Search for the cell housing the specified text and yield its (x, y) center coordinate. 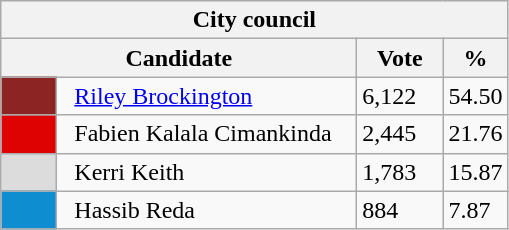
City council (254, 20)
1,783 (400, 172)
54.50 (476, 96)
Riley Brockington (207, 96)
6,122 (400, 96)
15.87 (476, 172)
Fabien Kalala Cimankinda (207, 134)
% (476, 58)
Hassib Reda (207, 210)
Candidate (179, 58)
7.87 (476, 210)
Vote (400, 58)
Kerri Keith (207, 172)
21.76 (476, 134)
2,445 (400, 134)
884 (400, 210)
